Find where the given text appears and provide that cell's center as [x, y] coordinate. 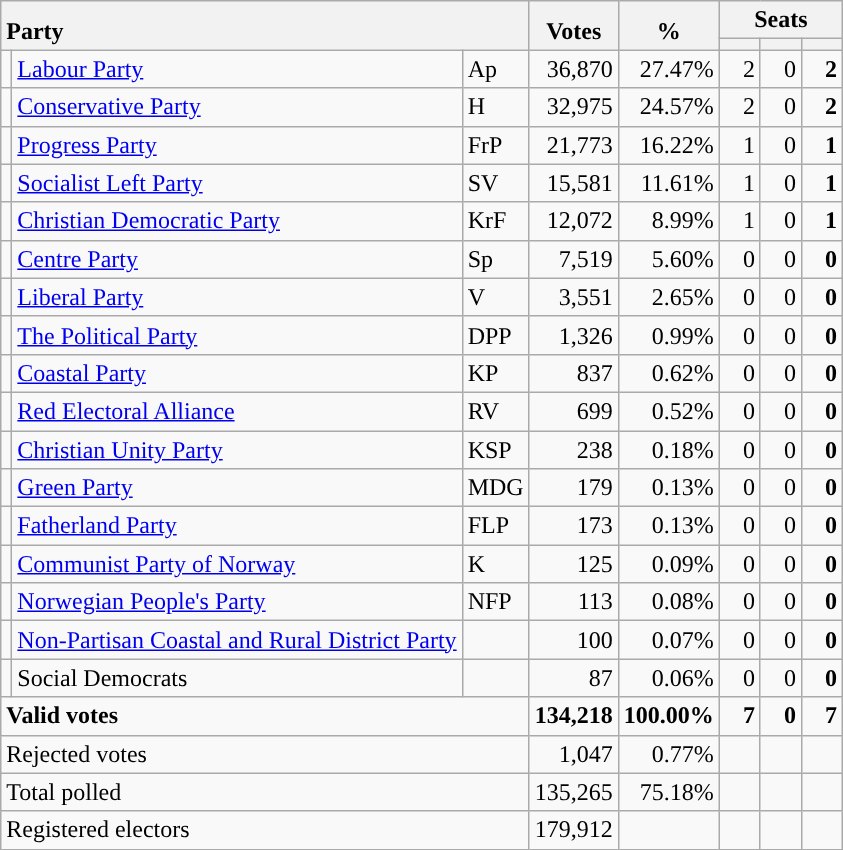
MDG [496, 488]
Norwegian People's Party [237, 602]
0.18% [668, 449]
Party [265, 26]
DPP [496, 335]
Valid votes [265, 716]
Progress Party [237, 145]
24.57% [668, 107]
RV [496, 411]
Fatherland Party [237, 526]
3,551 [574, 297]
0.62% [668, 373]
K [496, 564]
11.61% [668, 183]
Social Democrats [237, 678]
Christian Unity Party [237, 449]
KrF [496, 221]
699 [574, 411]
Green Party [237, 488]
Registered electors [265, 830]
135,265 [574, 792]
H [496, 107]
125 [574, 564]
% [668, 26]
KP [496, 373]
Coastal Party [237, 373]
87 [574, 678]
27.47% [668, 69]
0.99% [668, 335]
Centre Party [237, 259]
32,975 [574, 107]
238 [574, 449]
Votes [574, 26]
0.77% [668, 754]
15,581 [574, 183]
Christian Democratic Party [237, 221]
134,218 [574, 716]
179,912 [574, 830]
0.09% [668, 564]
SV [496, 183]
0.07% [668, 640]
Socialist Left Party [237, 183]
75.18% [668, 792]
7,519 [574, 259]
2.65% [668, 297]
179 [574, 488]
Labour Party [237, 69]
Non-Partisan Coastal and Rural District Party [237, 640]
0.52% [668, 411]
100.00% [668, 716]
16.22% [668, 145]
Total polled [265, 792]
The Political Party [237, 335]
Conservative Party [237, 107]
837 [574, 373]
FrP [496, 145]
Communist Party of Norway [237, 564]
173 [574, 526]
V [496, 297]
Red Electoral Alliance [237, 411]
1,047 [574, 754]
Liberal Party [237, 297]
8.99% [668, 221]
36,870 [574, 69]
Seats [780, 20]
0.08% [668, 602]
21,773 [574, 145]
113 [574, 602]
100 [574, 640]
Ap [496, 69]
12,072 [574, 221]
0.06% [668, 678]
NFP [496, 602]
Sp [496, 259]
1,326 [574, 335]
KSP [496, 449]
FLP [496, 526]
Rejected votes [265, 754]
5.60% [668, 259]
